Locate the cell with the specified text and output its [x, y] center coordinate. 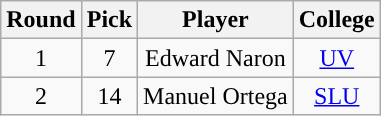
SLU [336, 96]
7 [109, 58]
College [336, 20]
UV [336, 58]
14 [109, 96]
Player [216, 20]
Pick [109, 20]
1 [41, 58]
Edward Naron [216, 58]
Round [41, 20]
2 [41, 96]
Manuel Ortega [216, 96]
